Detect which cell encompasses the target text, then output its [X, Y] center coordinate. 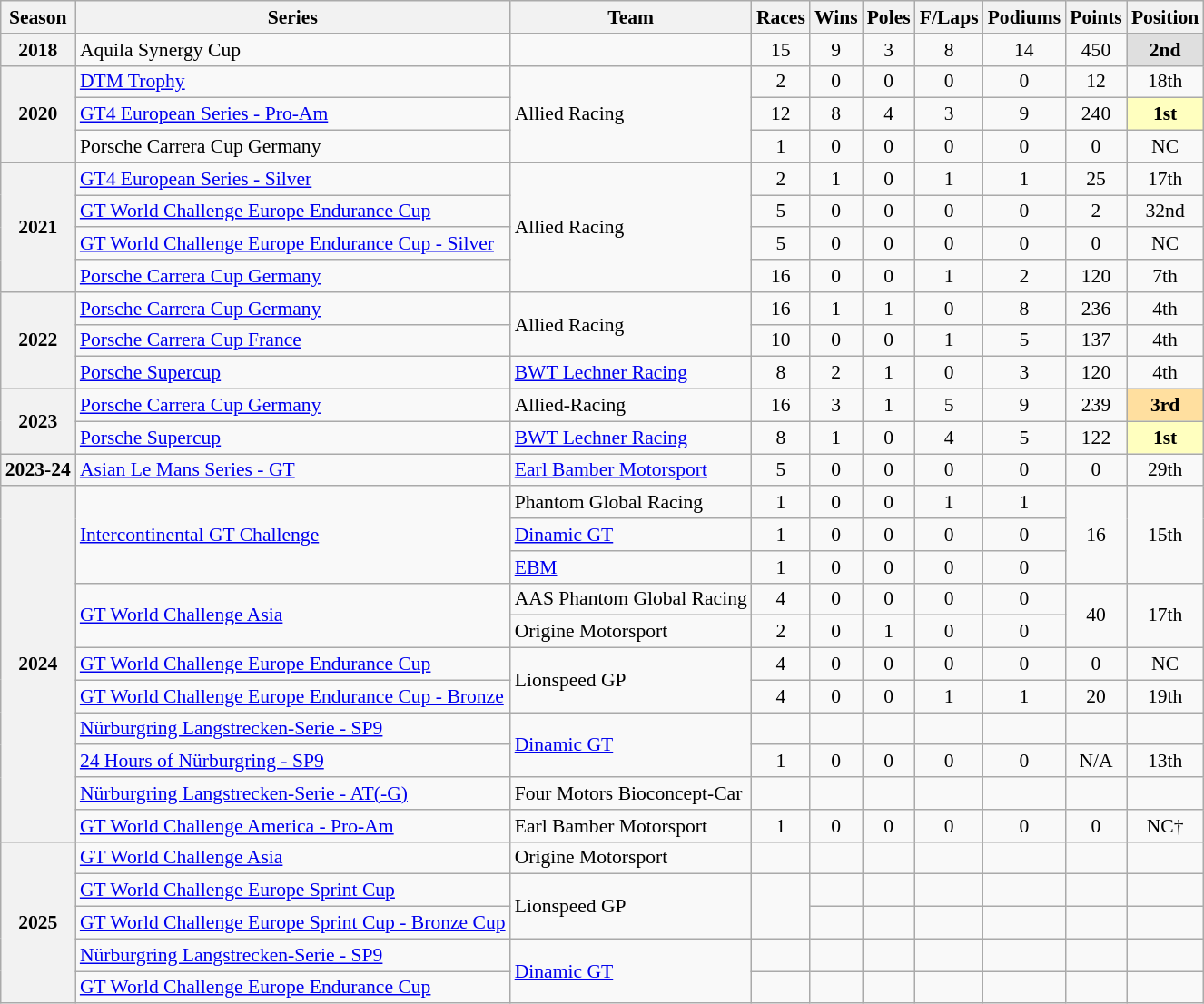
Four Motors Bioconcept-Car [631, 793]
GT World Challenge America - Pro-Am [292, 826]
20 [1096, 696]
450 [1096, 50]
Series [292, 17]
GT World Challenge Europe Endurance Cup - Bronze [292, 696]
F/Laps [950, 17]
AAS Phantom Global Racing [631, 599]
Poles [889, 17]
24 Hours of Nürburgring - SP9 [292, 762]
2022 [38, 341]
Aquila Synergy Cup [292, 50]
EBM [631, 567]
Porsche Carrera Cup France [292, 340]
GT World Challenge Europe Sprint Cup [292, 891]
236 [1096, 309]
2021 [38, 227]
Phantom Global Racing [631, 503]
GT World Challenge Europe Endurance Cup - Silver [292, 244]
2020 [38, 114]
Nürburgring Langstrecken-Serie - AT(-G) [292, 793]
7th [1165, 276]
137 [1096, 340]
2nd [1165, 50]
GT4 European Series - Pro-Am [292, 114]
GT4 European Series - Silver [292, 179]
Wins [836, 17]
2024 [38, 664]
3rd [1165, 406]
40 [1096, 615]
Allied-Racing [631, 406]
Intercontinental GT Challenge [292, 536]
Season [38, 17]
239 [1096, 406]
15 [781, 50]
19th [1165, 696]
GT World Challenge Europe Sprint Cup - Bronze Cup [292, 923]
14 [1024, 50]
10 [781, 340]
Podiums [1024, 17]
NC† [1165, 826]
Asian Le Mans Series - GT [292, 470]
32nd [1165, 212]
29th [1165, 470]
122 [1096, 438]
Position [1165, 17]
15th [1165, 536]
240 [1096, 114]
DTM Trophy [292, 82]
2023 [38, 421]
Points [1096, 17]
Races [781, 17]
Team [631, 17]
25 [1096, 179]
13th [1165, 762]
2018 [38, 50]
18th [1165, 82]
N/A [1096, 762]
2025 [38, 922]
2023-24 [38, 470]
